Locate the cell with the specified text and output its [X, Y] center coordinate. 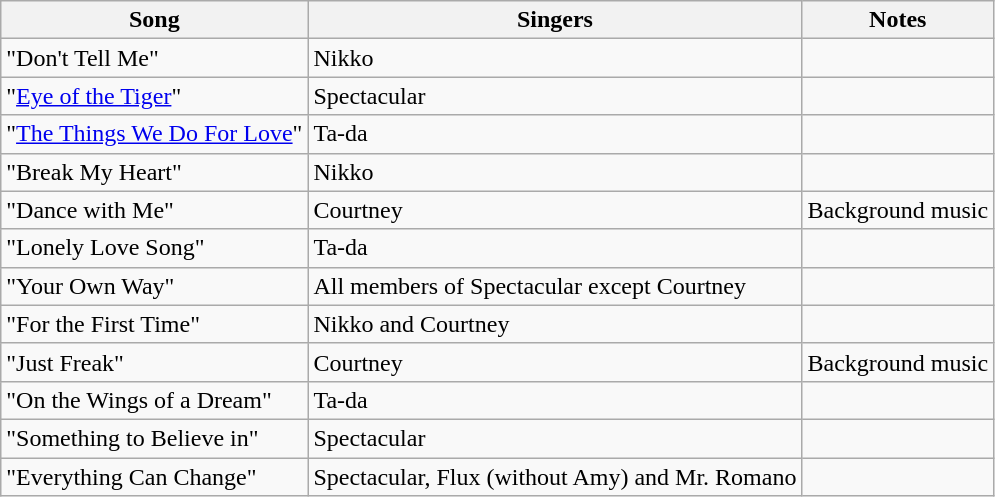
All members of Spectacular except Courtney [555, 286]
"Break My Heart" [154, 172]
Nikko and Courtney [555, 324]
"On the Wings of a Dream" [154, 400]
"Don't Tell Me" [154, 58]
Notes [898, 20]
"The Things We Do For Love" [154, 134]
"Your Own Way" [154, 286]
"For the First Time" [154, 324]
"Something to Believe in" [154, 438]
"Lonely Love Song" [154, 248]
"Eye of the Tiger" [154, 96]
Singers [555, 20]
Song [154, 20]
Spectacular, Flux (without Amy) and Mr. Romano [555, 477]
"Dance with Me" [154, 210]
"Everything Can Change" [154, 477]
"Just Freak" [154, 362]
